Pinpoint the cell where the given text exists, returning its (x, y) midpoint coordinate. 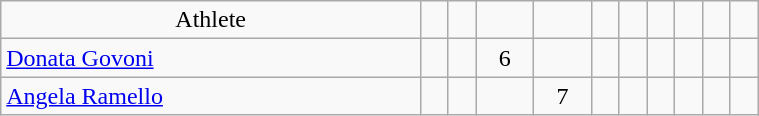
6 (505, 58)
Donata Govoni (211, 58)
Athlete (211, 20)
Angela Ramello (211, 96)
7 (563, 96)
